Pinpoint the cell where the given text exists, returning its [X, Y] midpoint coordinate. 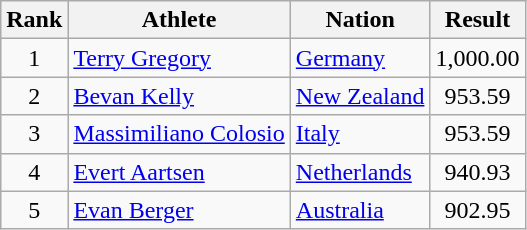
Bevan Kelly [179, 96]
Result [478, 20]
Rank [34, 20]
New Zealand [360, 96]
Terry Gregory [179, 58]
Australia [360, 210]
Nation [360, 20]
2 [34, 96]
Germany [360, 58]
Italy [360, 134]
940.93 [478, 172]
Massimiliano Colosio [179, 134]
1,000.00 [478, 58]
Evan Berger [179, 210]
1 [34, 58]
4 [34, 172]
5 [34, 210]
Evert Aartsen [179, 172]
902.95 [478, 210]
Netherlands [360, 172]
Athlete [179, 20]
3 [34, 134]
